Scan for the cell matching the given text and deliver its (x, y) coordinate at center. 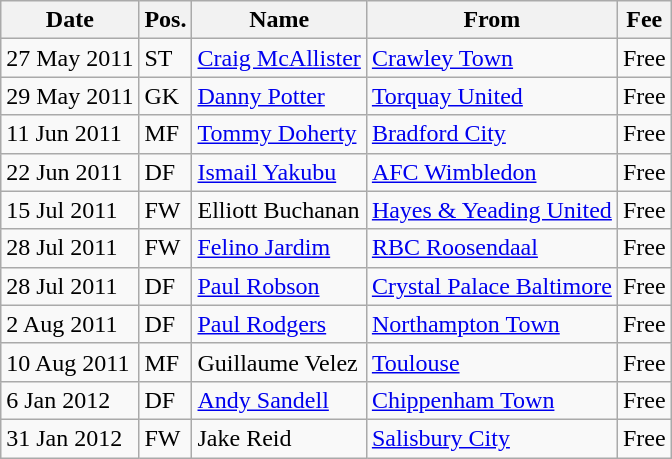
ST (166, 58)
2 Aug 2011 (70, 324)
GK (166, 96)
Andy Sandell (279, 400)
Date (70, 20)
Ismail Yakubu (279, 172)
Chippenham Town (492, 400)
11 Jun 2011 (70, 134)
Danny Potter (279, 96)
6 Jan 2012 (70, 400)
RBC Roosendaal (492, 248)
Elliott Buchanan (279, 210)
Paul Rodgers (279, 324)
31 Jan 2012 (70, 438)
22 Jun 2011 (70, 172)
10 Aug 2011 (70, 362)
15 Jul 2011 (70, 210)
Bradford City (492, 134)
Toulouse (492, 362)
Jake Reid (279, 438)
Guillaume Velez (279, 362)
Paul Robson (279, 286)
Craig McAllister (279, 58)
Fee (644, 20)
From (492, 20)
Salisbury City (492, 438)
Northampton Town (492, 324)
Name (279, 20)
Felino Jardim (279, 248)
Tommy Doherty (279, 134)
Torquay United (492, 96)
Crystal Palace Baltimore (492, 286)
Hayes & Yeading United (492, 210)
Crawley Town (492, 58)
Pos. (166, 20)
27 May 2011 (70, 58)
AFC Wimbledon (492, 172)
29 May 2011 (70, 96)
